Return the (X, Y) coordinate for the center point of the cell that contains the specified text.  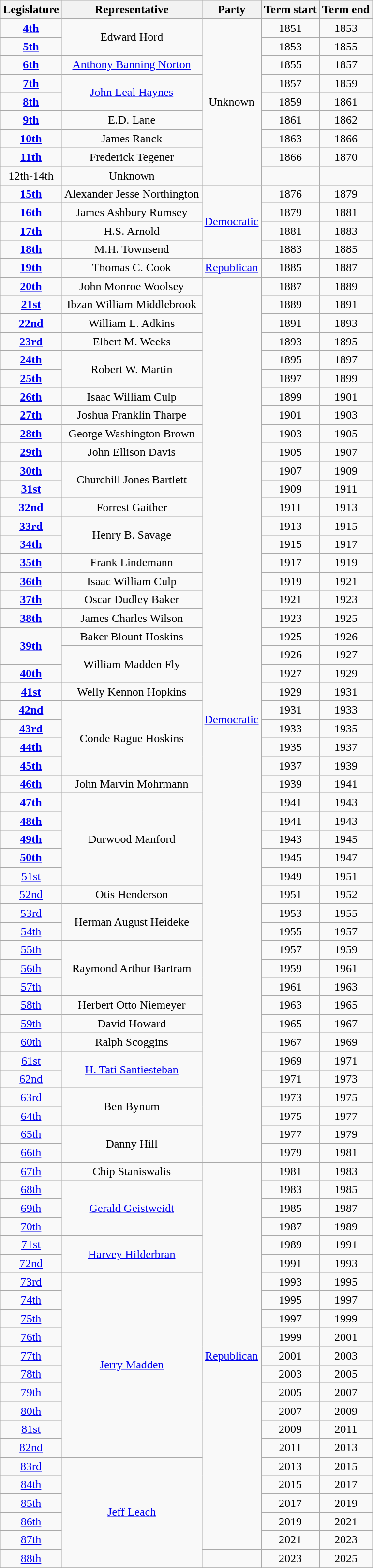
Baker Blount Hoskins (132, 637)
77th (31, 1355)
45th (31, 765)
David Howard (132, 1024)
88th (31, 1558)
67th (31, 1171)
70th (31, 1226)
35th (31, 563)
Otis Henderson (132, 895)
11th (31, 157)
Jeff Leach (132, 1512)
Term end (346, 10)
20th (31, 286)
Legislature (31, 10)
26th (31, 397)
23rd (31, 342)
Herman August Heideke (132, 922)
75th (31, 1319)
69th (31, 1208)
30th (31, 470)
72nd (31, 1263)
65th (31, 1134)
36th (31, 581)
74th (31, 1300)
Term start (290, 10)
James Charles Wilson (132, 618)
1870 (346, 157)
51st (31, 876)
31st (31, 489)
28th (31, 434)
32nd (31, 507)
21st (31, 305)
25th (31, 378)
38th (31, 618)
8th (31, 102)
12th-14th (31, 175)
Jerry Madden (132, 1365)
18th (31, 249)
17th (31, 231)
Ibzan William Middlebrook (132, 305)
57th (31, 987)
1851 (290, 28)
6th (31, 65)
55th (31, 950)
84th (31, 1485)
Harvey Hilderbran (132, 1254)
Gerald Geistweidt (132, 1208)
27th (31, 415)
Chip Staniswalis (132, 1171)
10th (31, 139)
1862 (346, 120)
Thomas C. Cook (132, 268)
Raymond Arthur Bartram (132, 968)
39th (31, 646)
Herbert Otto Niemeyer (132, 1005)
76th (31, 1337)
Party (231, 10)
James Ashbury Rumsey (132, 212)
E.D. Lane (132, 120)
85th (31, 1503)
Oscar Dudley Baker (132, 600)
Ben Bynum (132, 1106)
33rd (31, 526)
Welly Kennon Hopkins (132, 692)
Representative (132, 10)
60th (31, 1042)
40th (31, 673)
49th (31, 839)
53rd (31, 913)
Robert W. Martin (132, 369)
86th (31, 1521)
William L. Adkins (132, 323)
John Monroe Woolsey (132, 286)
41st (31, 692)
Henry B. Savage (132, 535)
15th (31, 194)
19th (31, 268)
7th (31, 83)
John Marvin Mohrmann (132, 784)
71st (31, 1245)
M.H. Townsend (132, 249)
61st (31, 1060)
62nd (31, 1079)
James Ranck (132, 139)
William Madden Fly (132, 664)
73rd (31, 1282)
George Washington Brown (132, 434)
Forrest Gaither (132, 507)
2025 (346, 1558)
Danny Hill (132, 1144)
82nd (31, 1448)
Durwood Manford (132, 839)
H. Tati Santiesteban (132, 1070)
5th (31, 47)
66th (31, 1153)
34th (31, 544)
22nd (31, 323)
Frederick Tegener (132, 157)
1949 (290, 876)
44th (31, 747)
H.S. Arnold (132, 231)
Edward Hord (132, 37)
47th (31, 802)
48th (31, 821)
46th (31, 784)
68th (31, 1190)
24th (31, 360)
Alexander Jesse Northington (132, 194)
1952 (346, 895)
Frank Lindemann (132, 563)
Churchill Jones Bartlett (132, 480)
29th (31, 452)
Joshua Franklin Tharpe (132, 415)
1953 (290, 913)
79th (31, 1392)
64th (31, 1116)
58th (31, 1005)
83rd (31, 1466)
56th (31, 968)
43rd (31, 729)
59th (31, 1024)
Ralph Scoggins (132, 1042)
78th (31, 1374)
John Ellison Davis (132, 452)
50th (31, 858)
1947 (346, 858)
54th (31, 931)
Anthony Banning Norton (132, 65)
John Leal Haynes (132, 93)
9th (31, 120)
42nd (31, 710)
63rd (31, 1097)
37th (31, 600)
80th (31, 1411)
Elbert M. Weeks (132, 342)
16th (31, 212)
52nd (31, 895)
81st (31, 1429)
87th (31, 1540)
Conde Rague Hoskins (132, 738)
4th (31, 28)
1863 (290, 139)
1876 (290, 194)
